Locate the cell with the specified text and output its (X, Y) center coordinate. 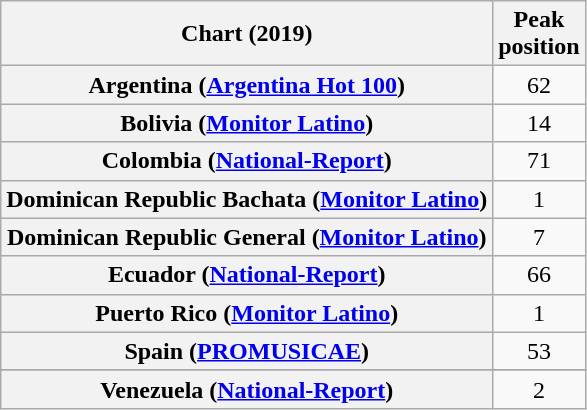
Spain (PROMUSICAE) (247, 351)
2 (539, 389)
Colombia (National-Report) (247, 161)
Bolivia (Monitor Latino) (247, 123)
7 (539, 237)
62 (539, 85)
Dominican Republic Bachata (Monitor Latino) (247, 199)
14 (539, 123)
Dominican Republic General (Monitor Latino) (247, 237)
66 (539, 275)
Puerto Rico (Monitor Latino) (247, 313)
71 (539, 161)
Chart (2019) (247, 34)
Peakposition (539, 34)
Argentina (Argentina Hot 100) (247, 85)
53 (539, 351)
Venezuela (National-Report) (247, 389)
Ecuador (National-Report) (247, 275)
